Return the (X, Y) coordinate for the center point of the cell that contains the specified text.  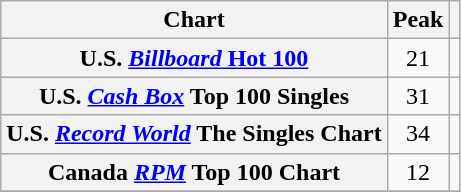
U.S. Cash Box Top 100 Singles (194, 96)
21 (418, 58)
U.S. Record World The Singles Chart (194, 134)
31 (418, 96)
U.S. Billboard Hot 100 (194, 58)
12 (418, 172)
Chart (194, 20)
Canada RPM Top 100 Chart (194, 172)
Peak (418, 20)
34 (418, 134)
